For the text-containing cell, return its midpoint in [X, Y] coordinate format. 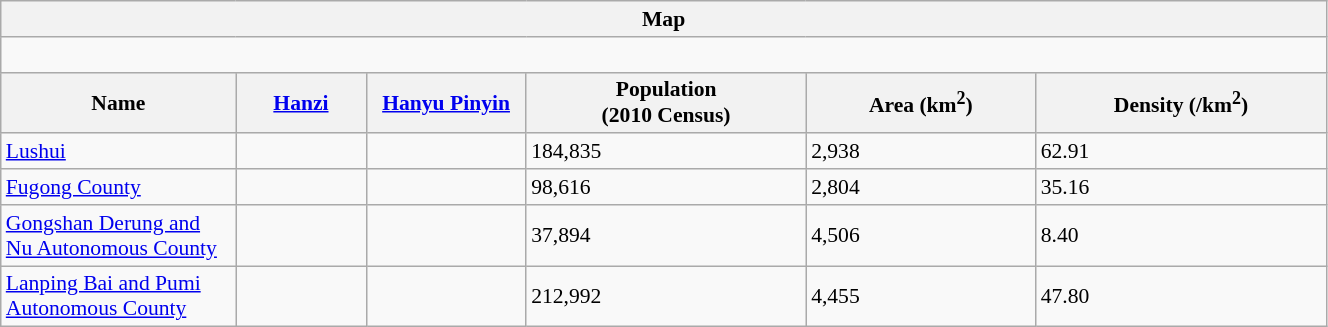
Area (km2) [921, 102]
2,804 [921, 187]
62.91 [1182, 152]
47.80 [1182, 296]
Name [118, 102]
8.40 [1182, 236]
Density (/km2) [1182, 102]
35.16 [1182, 187]
Population(2010 Census) [666, 102]
212,992 [666, 296]
Gongshan Derung and Nu Autonomous County [118, 236]
98,616 [666, 187]
Map [664, 19]
Lanping Bai and Pumi Autonomous County [118, 296]
4,455 [921, 296]
Hanzi [301, 102]
184,835 [666, 152]
Hanyu Pinyin [446, 102]
Fugong County [118, 187]
Lushui [118, 152]
37,894 [666, 236]
4,506 [921, 236]
2,938 [921, 152]
